Capture the cell that displays the provided text and extract its (x, y) central coordinate. 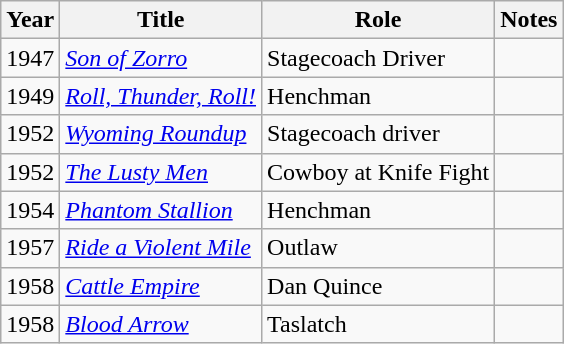
Cowboy at Knife Fight (378, 172)
Dan Quince (378, 286)
Blood Arrow (161, 324)
Phantom Stallion (161, 210)
1954 (30, 210)
The Lusty Men (161, 172)
Year (30, 20)
Notes (529, 20)
Stagecoach driver (378, 134)
1949 (30, 96)
Outlaw (378, 248)
Taslatch (378, 324)
Son of Zorro (161, 58)
Roll, Thunder, Roll! (161, 96)
Title (161, 20)
1947 (30, 58)
Wyoming Roundup (161, 134)
Ride a Violent Mile (161, 248)
Role (378, 20)
Cattle Empire (161, 286)
1957 (30, 248)
Stagecoach Driver (378, 58)
